For the text-containing cell, return its midpoint in [x, y] coordinate format. 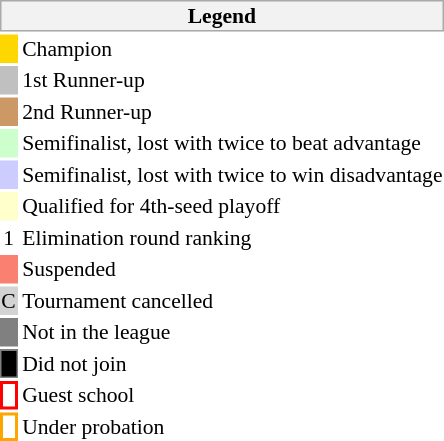
Guest school [232, 395]
Champion [232, 48]
Did not join [232, 364]
Under probation [232, 426]
Suspended [232, 269]
1 [9, 238]
C [9, 300]
1st Runner-up [232, 80]
Semifinalist, lost with twice to win disadvantage [232, 174]
Elimination round ranking [232, 238]
Qualified for 4th-seed playoff [232, 206]
Not in the league [232, 332]
Legend [222, 16]
Semifinalist, lost with twice to beat advantage [232, 143]
2nd Runner-up [232, 112]
Tournament cancelled [232, 300]
